Output the (x, y) coordinate of the center of the cell containing the given text.  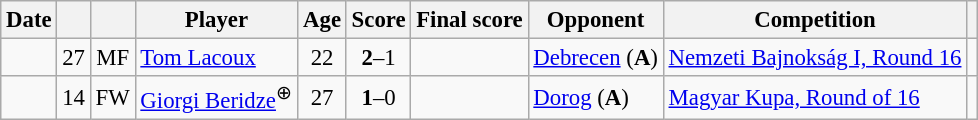
22 (322, 58)
Magyar Kupa, Round of 16 (815, 98)
1–0 (378, 98)
Nemzeti Bajnokság I, Round 16 (815, 58)
Competition (815, 20)
Score (378, 20)
Opponent (596, 20)
MF (112, 58)
2–1 (378, 58)
Debrecen (A) (596, 58)
FW (112, 98)
14 (74, 98)
Final score (470, 20)
Date (29, 20)
Tom Lacoux (216, 58)
Dorog (A) (596, 98)
Giorgi Beridze⊕ (216, 98)
Age (322, 20)
Player (216, 20)
